For the text-containing cell, return its midpoint in (x, y) coordinate format. 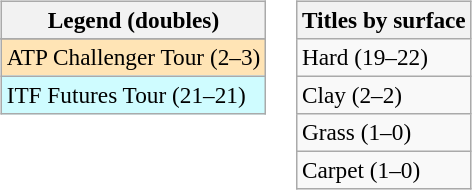
ATP Challenger Tour (2–3) (133, 57)
Clay (2–2) (384, 95)
Carpet (1–0) (384, 171)
ITF Futures Tour (21–21) (133, 95)
Legend (doubles) (133, 20)
Titles by surface (384, 20)
Hard (19–22) (384, 57)
Grass (1–0) (384, 133)
